Return [X, Y] of the center of cell containing provided text 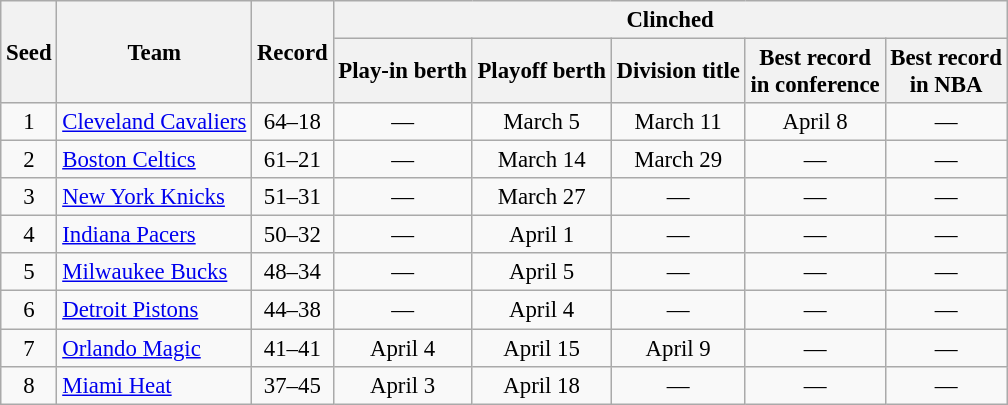
Orlando Magic [154, 348]
Best recordin NBA [946, 72]
Clinched [670, 20]
Detroit Pistons [154, 310]
4 [29, 235]
6 [29, 310]
Boston Celtics [154, 160]
8 [29, 385]
March 29 [678, 160]
50–32 [292, 235]
Division title [678, 72]
Milwaukee Bucks [154, 273]
March 27 [542, 197]
Team [154, 52]
April 8 [815, 122]
Play-in berth [402, 72]
7 [29, 348]
44–38 [292, 310]
3 [29, 197]
37–45 [292, 385]
1 [29, 122]
51–31 [292, 197]
2 [29, 160]
March 11 [678, 122]
April 5 [542, 273]
41–41 [292, 348]
April 15 [542, 348]
New York Knicks [154, 197]
Record [292, 52]
April 9 [678, 348]
April 1 [542, 235]
March 5 [542, 122]
Seed [29, 52]
April 18 [542, 385]
61–21 [292, 160]
March 14 [542, 160]
Cleveland Cavaliers [154, 122]
64–18 [292, 122]
Best recordin conference [815, 72]
April 3 [402, 385]
48–34 [292, 273]
Indiana Pacers [154, 235]
Playoff berth [542, 72]
5 [29, 273]
Miami Heat [154, 385]
